Search for the cell housing the specified text and yield its [X, Y] center coordinate. 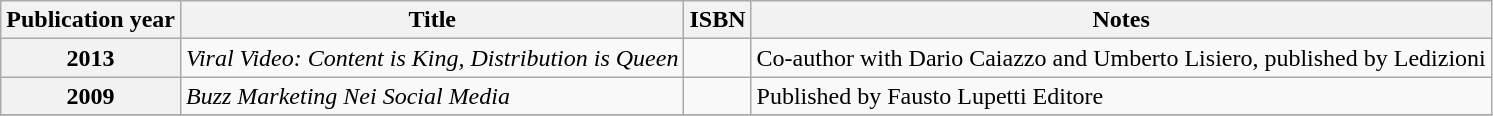
Title [432, 20]
ISBN [718, 20]
Viral Video: Content is King, Distribution is Queen [432, 58]
Notes [1121, 20]
2009 [91, 96]
Published by Fausto Lupetti Editore [1121, 96]
2013 [91, 58]
Buzz Marketing Nei Social Media [432, 96]
Publication year [91, 20]
Co-author with Dario Caiazzo and Umberto Lisiero, published by Ledizioni [1121, 58]
